Return (x, y) of the center of cell containing provided text 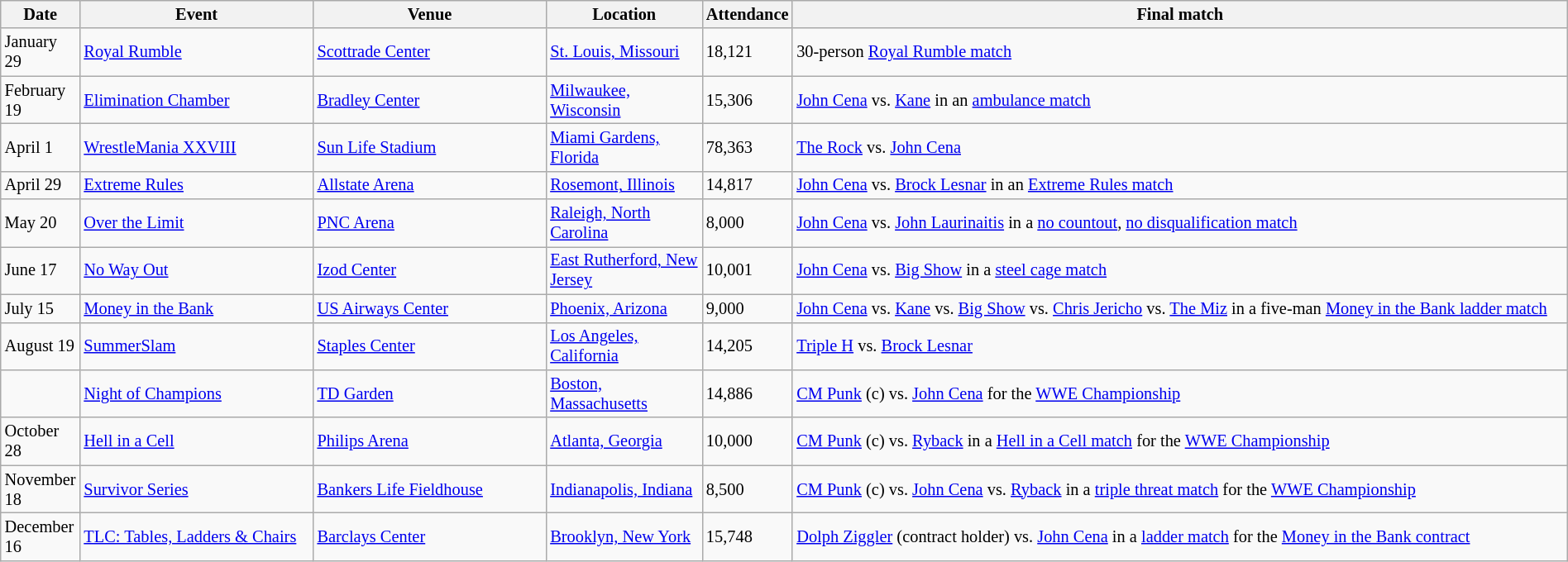
October 28 (41, 441)
WrestleMania XXVIII (196, 147)
Milwaukee, Wisconsin (624, 100)
Bradley Center (430, 100)
Venue (430, 14)
10,000 (748, 441)
Brooklyn, New York (624, 536)
Indianapolis, Indiana (624, 489)
TD Garden (430, 393)
Barclays Center (430, 536)
Money in the Bank (196, 308)
Boston, Massachusetts (624, 393)
The Rock vs. John Cena (1179, 147)
Survivor Series (196, 489)
10,001 (748, 270)
15,306 (748, 100)
Staples Center (430, 346)
Royal Rumble (196, 52)
TLC: Tables, Ladders & Chairs (196, 536)
April 29 (41, 185)
John Cena vs. Brock Lesnar in an Extreme Rules match (1179, 185)
Location (624, 14)
Extreme Rules (196, 185)
Raleigh, North Carolina (624, 223)
Los Angeles, California (624, 346)
Scottrade Center (430, 52)
Izod Center (430, 270)
15,748 (748, 536)
Miami Gardens, Florida (624, 147)
8,500 (748, 489)
January 29 (41, 52)
John Cena vs. Big Show in a steel cage match (1179, 270)
July 15 (41, 308)
Sun Life Stadium (430, 147)
East Rutherford, New Jersey (624, 270)
August 19 (41, 346)
78,363 (748, 147)
18,121 (748, 52)
John Cena vs. John Laurinaitis in a no countout, no disqualification match (1179, 223)
May 20 (41, 223)
Atlanta, Georgia (624, 441)
SummerSlam (196, 346)
Triple H vs. Brock Lesnar (1179, 346)
Attendance (748, 14)
9,000 (748, 308)
CM Punk (c) vs. John Cena vs. Ryback in a triple threat match for the WWE Championship (1179, 489)
Dolph Ziggler (contract holder) vs. John Cena in a ladder match for the Money in the Bank contract (1179, 536)
February 19 (41, 100)
US Airways Center (430, 308)
Hell in a Cell (196, 441)
June 17 (41, 270)
CM Punk (c) vs. John Cena for the WWE Championship (1179, 393)
St. Louis, Missouri (624, 52)
Over the Limit (196, 223)
Event (196, 14)
PNC Arena (430, 223)
Bankers Life Fieldhouse (430, 489)
14,817 (748, 185)
30-person Royal Rumble match (1179, 52)
November 18 (41, 489)
John Cena vs. Kane vs. Big Show vs. Chris Jericho vs. The Miz in a five-man Money in the Bank ladder match (1179, 308)
Phoenix, Arizona (624, 308)
8,000 (748, 223)
Date (41, 14)
Rosemont, Illinois (624, 185)
No Way Out (196, 270)
John Cena vs. Kane in an ambulance match (1179, 100)
Philips Arena (430, 441)
December 16 (41, 536)
Final match (1179, 14)
14,205 (748, 346)
Elimination Chamber (196, 100)
Night of Champions (196, 393)
Allstate Arena (430, 185)
14,886 (748, 393)
CM Punk (c) vs. Ryback in a Hell in a Cell match for the WWE Championship (1179, 441)
April 1 (41, 147)
